Output the [x, y] coordinate of the center of the cell containing the given text.  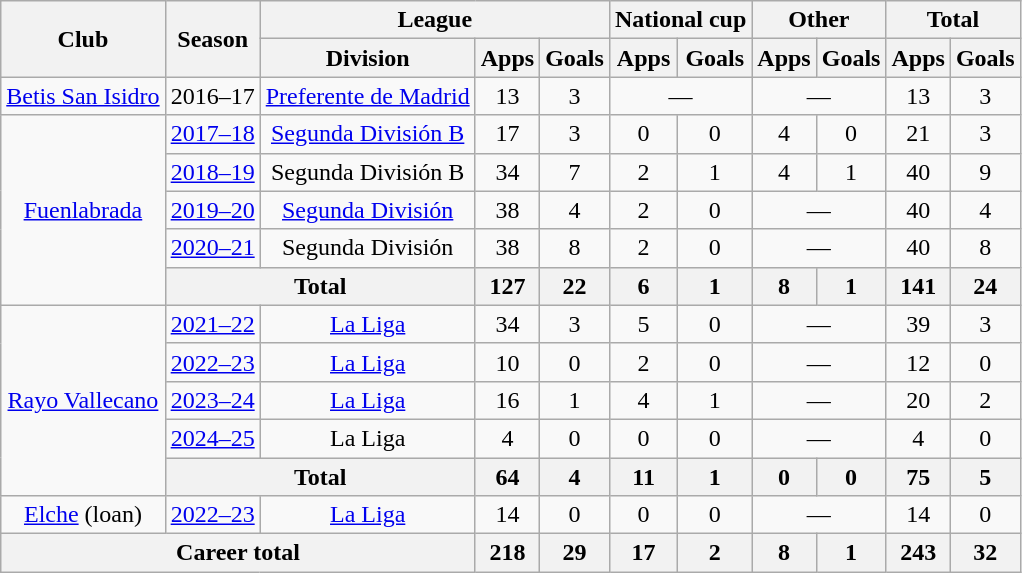
39 [918, 324]
21 [918, 134]
64 [507, 477]
24 [985, 286]
Season [212, 39]
218 [507, 553]
6 [643, 286]
2019–20 [212, 210]
2020–21 [212, 248]
2024–25 [212, 438]
75 [918, 477]
22 [575, 286]
League [434, 20]
Elche (loan) [83, 515]
National cup [680, 20]
2023–24 [212, 400]
Other [819, 20]
Club [83, 39]
Fuenlabrada [83, 210]
141 [918, 286]
32 [985, 553]
16 [507, 400]
Preferente de Madrid [368, 96]
Rayo Vallecano [83, 400]
11 [643, 477]
9 [985, 172]
10 [507, 362]
29 [575, 553]
Career total [238, 553]
2021–22 [212, 324]
12 [918, 362]
127 [507, 286]
243 [918, 553]
20 [918, 400]
7 [575, 172]
2016–17 [212, 96]
2018–19 [212, 172]
2017–18 [212, 134]
Betis San Isidro [83, 96]
Division [368, 58]
